Find where the given text appears and provide that cell's center as (X, Y) coordinate. 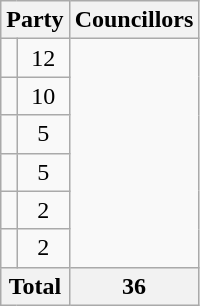
Total (35, 286)
Councillors (134, 20)
10 (43, 96)
Party (35, 20)
36 (134, 286)
12 (43, 58)
